Identify which cell holds the provided text, then report its (x, y) central coordinate. 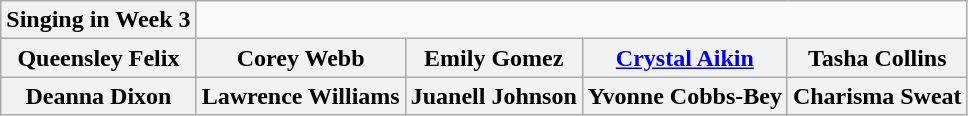
Yvonne Cobbs-Bey (684, 96)
Charisma Sweat (877, 96)
Singing in Week 3 (98, 20)
Lawrence Williams (300, 96)
Tasha Collins (877, 58)
Emily Gomez (494, 58)
Deanna Dixon (98, 96)
Queensley Felix (98, 58)
Corey Webb (300, 58)
Juanell Johnson (494, 96)
Crystal Aikin (684, 58)
